Identify which cell holds the provided text, then report its (x, y) central coordinate. 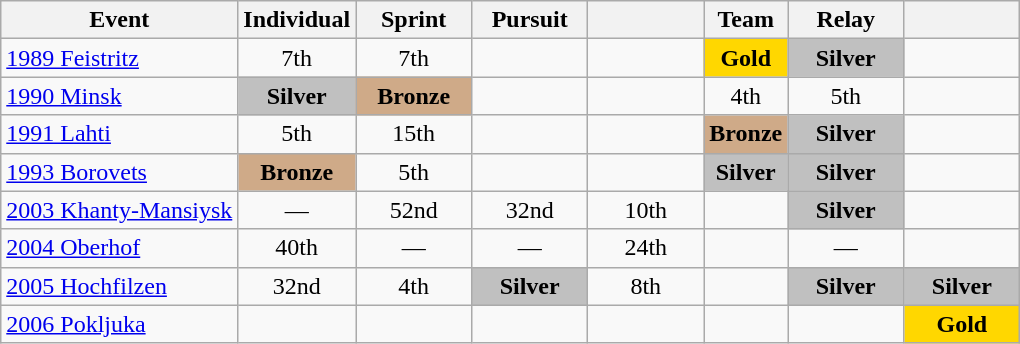
Team (746, 20)
Sprint (414, 20)
Individual (297, 20)
40th (297, 248)
1993 Borovets (120, 172)
2003 Khanty-Mansiysk (120, 210)
24th (646, 248)
2005 Hochfilzen (120, 286)
10th (646, 210)
Pursuit (530, 20)
15th (414, 134)
2004 Oberhof (120, 248)
1989 Feistritz (120, 58)
1990 Minsk (120, 96)
52nd (414, 210)
1991 Lahti (120, 134)
Relay (846, 20)
8th (646, 286)
Event (120, 20)
2006 Pokljuka (120, 324)
